Pinpoint the cell where the given text exists, returning its [x, y] midpoint coordinate. 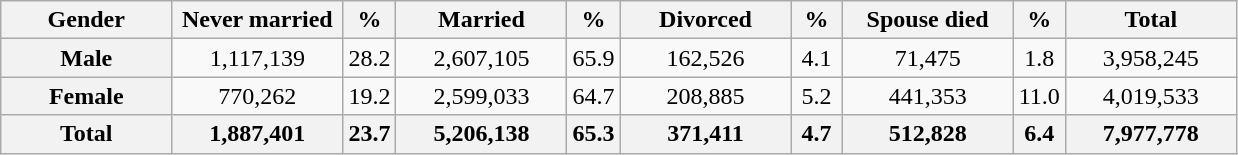
162,526 [706, 58]
2,607,105 [482, 58]
Married [482, 20]
5,206,138 [482, 134]
1,887,401 [258, 134]
2,599,033 [482, 96]
7,977,778 [1150, 134]
5.2 [816, 96]
71,475 [928, 58]
4.7 [816, 134]
4,019,533 [1150, 96]
64.7 [594, 96]
11.0 [1039, 96]
1,117,139 [258, 58]
28.2 [370, 58]
Divorced [706, 20]
512,828 [928, 134]
19.2 [370, 96]
Gender [86, 20]
Spouse died [928, 20]
65.9 [594, 58]
23.7 [370, 134]
770,262 [258, 96]
Male [86, 58]
3,958,245 [1150, 58]
Female [86, 96]
371,411 [706, 134]
6.4 [1039, 134]
Never married [258, 20]
65.3 [594, 134]
1.8 [1039, 58]
4.1 [816, 58]
208,885 [706, 96]
441,353 [928, 96]
